Determine the [X, Y] coordinate at the center of the cell enclosing the given text.  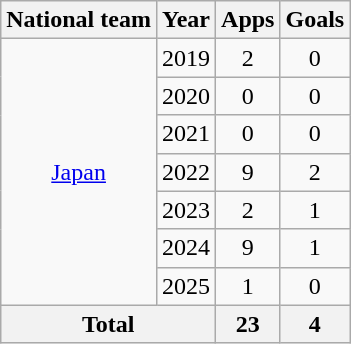
4 [315, 324]
23 [248, 324]
Goals [315, 20]
2020 [186, 96]
Total [108, 324]
2023 [186, 210]
Apps [248, 20]
National team [79, 20]
2021 [186, 134]
2024 [186, 248]
2022 [186, 172]
2019 [186, 58]
2025 [186, 286]
Japan [79, 172]
Year [186, 20]
